Find where the given text appears and provide that cell's center as [x, y] coordinate. 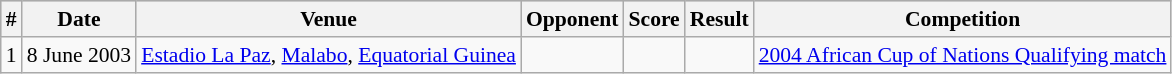
# [12, 19]
Venue [328, 19]
8 June 2003 [79, 55]
Date [79, 19]
2004 African Cup of Nations Qualifying match [963, 55]
Opponent [572, 19]
1 [12, 55]
Competition [963, 19]
Score [654, 19]
Result [720, 19]
Estadio La Paz, Malabo, Equatorial Guinea [328, 55]
